Search for the cell housing the specified text and yield its [X, Y] center coordinate. 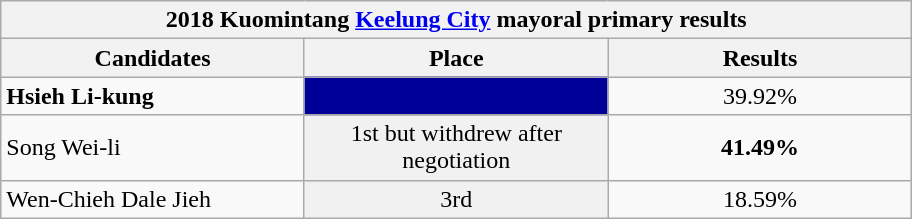
3rd [456, 199]
Results [760, 58]
Place [456, 58]
18.59% [760, 199]
Candidates [153, 58]
Wen-Chieh Dale Jieh [153, 199]
2018 Kuomintang Keelung City mayoral primary results [456, 20]
41.49% [760, 148]
1st but withdrew after negotiation [456, 148]
39.92% [760, 96]
Song Wei-li [153, 148]
Hsieh Li-kung [153, 96]
